Determine the [X, Y] coordinate at the center of the cell enclosing the given text.  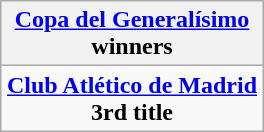
Club Atlético de Madrid3rd title [132, 98]
Copa del Generalísimowinners [132, 34]
